Find where the given text appears and provide that cell's center as [X, Y] coordinate. 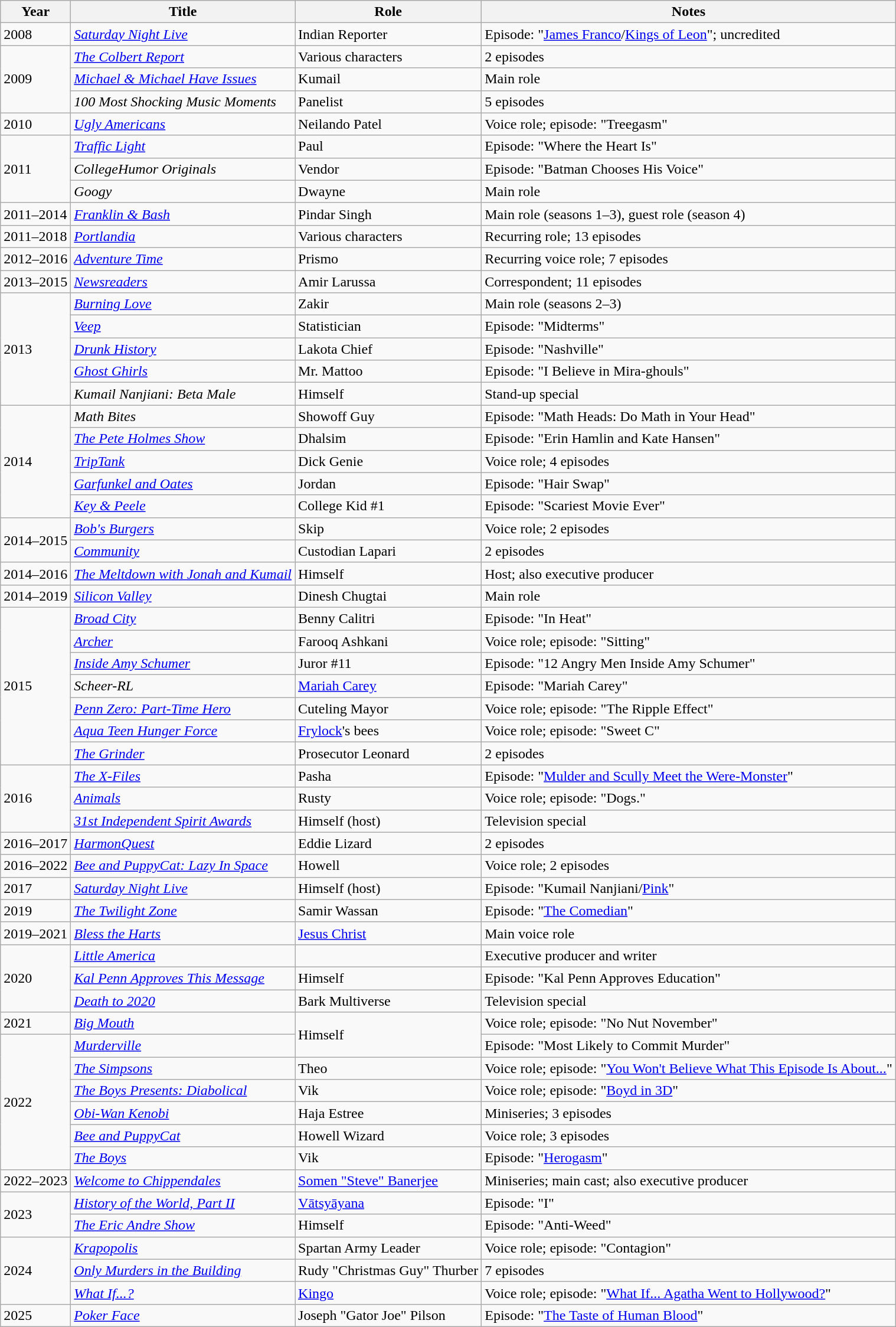
Kingo [388, 1293]
Benny Calitri [388, 618]
Episode: "Midterms" [688, 327]
HarmonQuest [183, 843]
Episode: "James Franco/Kings of Leon"; uncredited [688, 34]
Juror #11 [388, 664]
Cuteling Mayor [388, 709]
The Eric Andre Show [183, 1225]
2013 [35, 349]
Recurring voice role; 7 episodes [688, 259]
TripTank [183, 461]
Farooq Ashkani [388, 641]
Episode: "Nashville" [688, 349]
Broad City [183, 618]
Newsreaders [183, 282]
Voice role; episode: "Boyd in 3D" [688, 1091]
2013–2015 [35, 282]
2008 [35, 34]
2014–2016 [35, 573]
Frylock's bees [388, 731]
31st Independent Spirit Awards [183, 821]
Skip [388, 529]
Little America [183, 956]
Traffic Light [183, 146]
Voice role; 3 episodes [688, 1136]
Rudy "Christmas Guy" Thurber [388, 1270]
Haja Estree [388, 1113]
Bob's Burgers [183, 529]
2023 [35, 1214]
Death to 2020 [183, 1001]
Role [388, 12]
Drunk History [183, 349]
The Grinder [183, 754]
2025 [35, 1315]
2020 [35, 978]
Vātsyāyana [388, 1203]
Howell Wizard [388, 1136]
Dhalsim [388, 439]
College Kid #1 [388, 506]
100 Most Shocking Music Moments [183, 102]
Episode: "Mariah Carey" [688, 686]
2017 [35, 888]
Episode: "12 Angry Men Inside Amy Schumer" [688, 664]
Franklin & Bash [183, 214]
Episode: "Math Heads: Do Math in Your Head" [688, 416]
Episode: "Batman Chooses His Voice" [688, 169]
Recurring role; 13 episodes [688, 236]
Poker Face [183, 1315]
Zakir [388, 304]
Dwayne [388, 191]
The Boys Presents: Diabolical [183, 1091]
Bee and PuppyCat [183, 1136]
Panelist [388, 102]
Portlandia [183, 236]
Voice role; episode: "Sweet C" [688, 731]
Krapopolis [183, 1248]
The Colbert Report [183, 57]
Neilando Patel [388, 124]
Only Murders in the Building [183, 1270]
2011–2014 [35, 214]
Correspondent; 11 episodes [688, 282]
Indian Reporter [388, 34]
Googy [183, 191]
Rusty [388, 798]
Scheer-RL [183, 686]
Ghost Ghirls [183, 371]
2014–2015 [35, 540]
2014–2019 [35, 596]
Episode: "Kumail Nanjiani/Pink" [688, 888]
Statistician [388, 327]
Jesus Christ [388, 933]
2010 [35, 124]
2011–2018 [35, 236]
Episode: "Most Likely to Commit Murder" [688, 1046]
What If...? [183, 1293]
Ugly Americans [183, 124]
Dick Genie [388, 461]
Bark Multiverse [388, 1001]
Episode: "Herogasm" [688, 1158]
Episode: "I" [688, 1203]
Silicon Valley [183, 596]
Howell [388, 866]
Episode: "In Heat" [688, 618]
Key & Peele [183, 506]
Main role (seasons 2–3) [688, 304]
Pindar Singh [388, 214]
Episode: "Mulder and Scully Meet the Were-Monster" [688, 776]
2022 [35, 1102]
Math Bites [183, 416]
Main voice role [688, 933]
Animals [183, 798]
Year [35, 12]
2014 [35, 461]
Archer [183, 641]
2024 [35, 1270]
Voice role; episode: "You Won't Believe What This Episode Is About..." [688, 1068]
Big Mouth [183, 1023]
The Meltdown with Jonah and Kumail [183, 573]
Voice role; episode: "No Nut November" [688, 1023]
Episode: "Erin Hamlin and Kate Hansen" [688, 439]
Aqua Teen Hunger Force [183, 731]
Garfunkel and Oates [183, 484]
Episode: "Where the Heart Is" [688, 146]
Kumail Nanjiani: Beta Male [183, 394]
Joseph "Gator Joe" Pilson [388, 1315]
2019–2021 [35, 933]
The Simpsons [183, 1068]
7 episodes [688, 1270]
Dinesh Chugtai [388, 596]
Kal Penn Approves This Message [183, 978]
Burning Love [183, 304]
Voice role; 4 episodes [688, 461]
Welcome to Chippendales [183, 1181]
Main role (seasons 1–3), guest role (season 4) [688, 214]
Adventure Time [183, 259]
Lakota Chief [388, 349]
Episode: "Anti-Weed" [688, 1225]
The Boys [183, 1158]
Episode: "Hair Swap" [688, 484]
Miniseries; main cast; also executive producer [688, 1181]
2022–2023 [35, 1181]
Michael & Michael Have Issues [183, 79]
Voice role; episode: "The Ripple Effect" [688, 709]
5 episodes [688, 102]
Jordan [388, 484]
Prosecutor Leonard [388, 754]
Executive producer and writer [688, 956]
The Twilight Zone [183, 911]
2016–2022 [35, 866]
CollegeHumor Originals [183, 169]
Episode: "Scariest Movie Ever" [688, 506]
Bless the Harts [183, 933]
Kumail [388, 79]
Veep [183, 327]
2015 [35, 686]
Stand-up special [688, 394]
Episode: "Kal Penn Approves Education" [688, 978]
Mr. Mattoo [388, 371]
Somen "Steve" Banerjee [388, 1181]
Murderville [183, 1046]
Episode: "I Believe in Mira-ghouls" [688, 371]
Voice role; episode: "Sitting" [688, 641]
Penn Zero: Part-Time Hero [183, 709]
Obi-Wan Kenobi [183, 1113]
2009 [35, 79]
Pasha [388, 776]
Voice role; episode: "Contagion" [688, 1248]
Community [183, 551]
Eddie Lizard [388, 843]
2011 [35, 169]
Theo [388, 1068]
Inside Amy Schumer [183, 664]
History of the World, Part II [183, 1203]
Voice role; episode: "Treegasm" [688, 124]
Spartan Army Leader [388, 1248]
Showoff Guy [388, 416]
Host; also executive producer [688, 573]
Amir Larussa [388, 282]
Voice role; episode: "What If... Agatha Went to Hollywood?" [688, 1293]
Notes [688, 12]
Mariah Carey [388, 686]
2016 [35, 798]
Paul [388, 146]
2019 [35, 911]
Bee and PuppyCat: Lazy In Space [183, 866]
Miniseries; 3 episodes [688, 1113]
Episode: "The Comedian" [688, 911]
Prismo [388, 259]
2016–2017 [35, 843]
Voice role; episode: "Dogs." [688, 798]
The X-Files [183, 776]
2012–2016 [35, 259]
Episode: "The Taste of Human Blood" [688, 1315]
The Pete Holmes Show [183, 439]
2021 [35, 1023]
Custodian Lapari [388, 551]
Title [183, 12]
Samir Wassan [388, 911]
Vendor [388, 169]
